Find where the given text appears and provide that cell's center as [X, Y] coordinate. 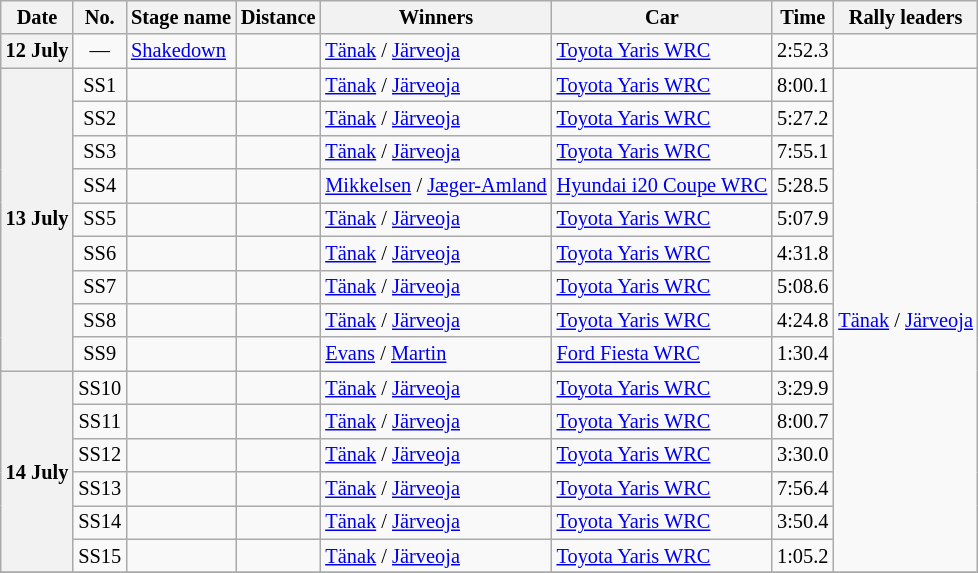
Mikkelsen / Jæger-Amland [436, 186]
5:08.6 [802, 287]
SS8 [100, 320]
SS5 [100, 219]
Evans / Martin [436, 354]
No. [100, 17]
— [100, 51]
Hyundai i20 Coupe WRC [662, 186]
7:55.1 [802, 152]
Stage name [181, 17]
8:00.7 [802, 421]
3:50.4 [802, 522]
SS4 [100, 186]
SS10 [100, 388]
4:31.8 [802, 253]
SS13 [100, 489]
SS7 [100, 287]
2:52.3 [802, 51]
Shakedown [181, 51]
SS12 [100, 455]
12 July [38, 51]
SS3 [100, 152]
SS1 [100, 85]
SS11 [100, 421]
SS15 [100, 556]
5:28.5 [802, 186]
1:05.2 [802, 556]
Date [38, 17]
5:07.9 [802, 219]
SS9 [100, 354]
13 July [38, 220]
Time [802, 17]
1:30.4 [802, 354]
Winners [436, 17]
SS6 [100, 253]
SS2 [100, 118]
Ford Fiesta WRC [662, 354]
SS14 [100, 522]
5:27.2 [802, 118]
7:56.4 [802, 489]
3:30.0 [802, 455]
Car [662, 17]
Rally leaders [905, 17]
14 July [38, 472]
Distance [278, 17]
3:29.9 [802, 388]
8:00.1 [802, 85]
4:24.8 [802, 320]
